Provide the (X, Y) coordinate of the cell's center where the given text is located.  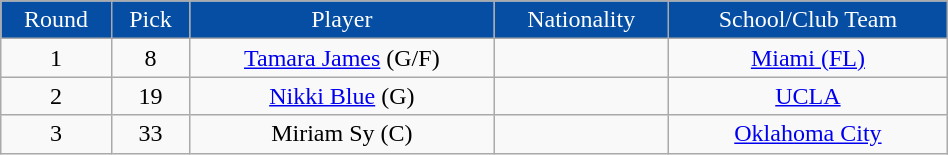
2 (56, 96)
Player (342, 20)
Nikki Blue (G) (342, 96)
Tamara James (G/F) (342, 58)
Oklahoma City (808, 134)
School/Club Team (808, 20)
Miriam Sy (C) (342, 134)
19 (150, 96)
8 (150, 58)
Nationality (582, 20)
Miami (FL) (808, 58)
Pick (150, 20)
1 (56, 58)
Round (56, 20)
UCLA (808, 96)
3 (56, 134)
33 (150, 134)
